Return the [x, y] coordinate for the center point of the cell that contains the specified text.  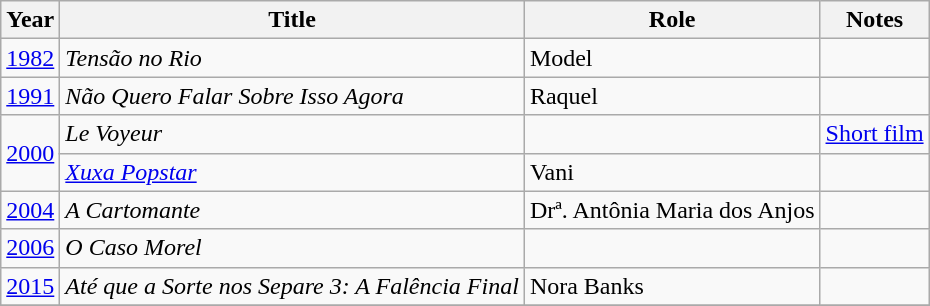
1982 [30, 58]
Title [292, 20]
Le Voyeur [292, 134]
Model [672, 58]
Nora Banks [672, 286]
2000 [30, 153]
Year [30, 20]
Tensão no Rio [292, 58]
Xuxa Popstar [292, 172]
2015 [30, 286]
2006 [30, 248]
A Cartomante [292, 210]
1991 [30, 96]
Notes [874, 20]
Vani [672, 172]
Até que a Sorte nos Separe 3: A Falência Final [292, 286]
Drª. Antônia Maria dos Anjos [672, 210]
Não Quero Falar Sobre Isso Agora [292, 96]
Short film [874, 134]
O Caso Morel [292, 248]
2004 [30, 210]
Role [672, 20]
Raquel [672, 96]
